Capture the cell that displays the provided text and extract its [X, Y] central coordinate. 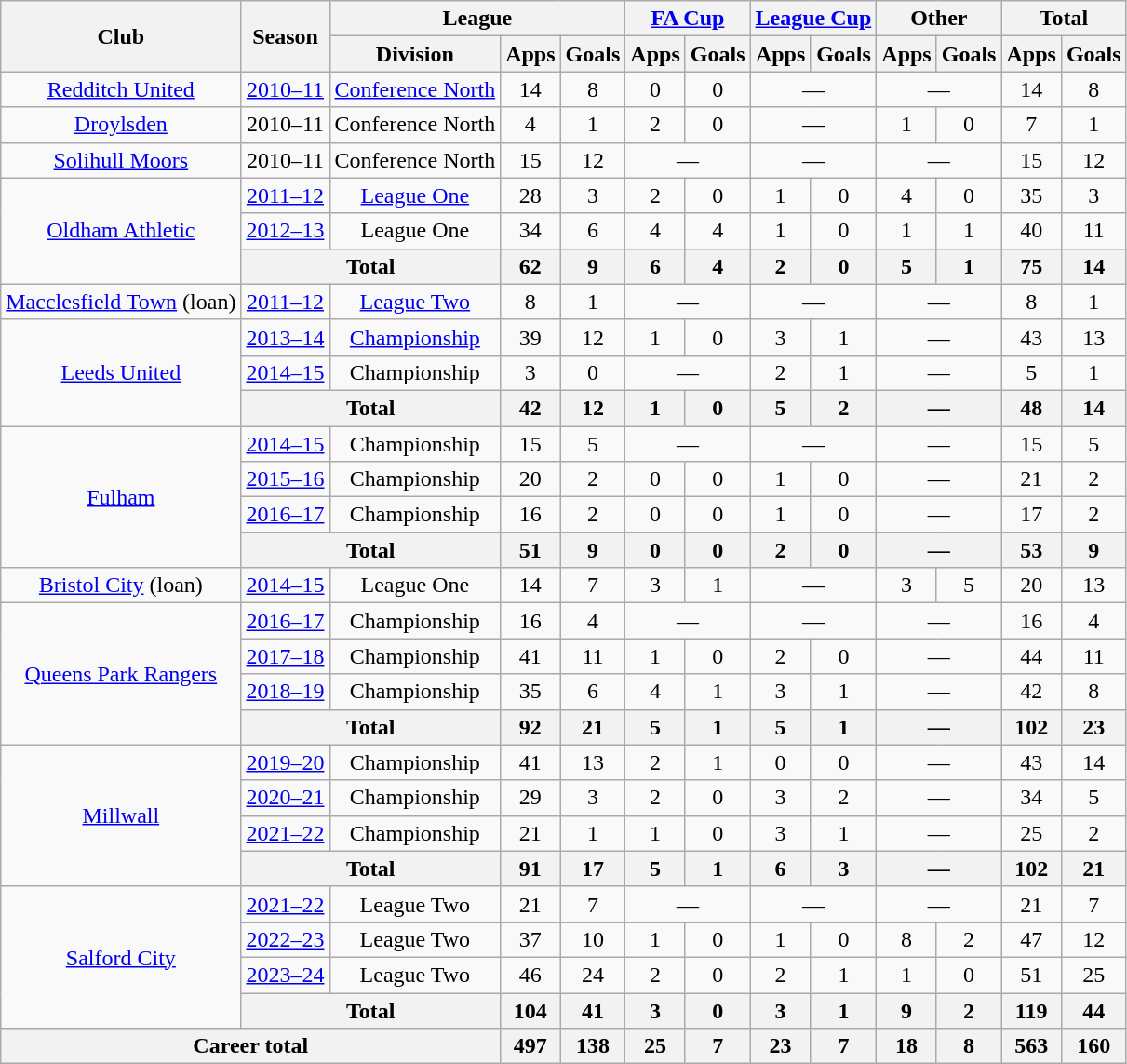
Bristol City (loan) [121, 586]
FA Cup [688, 19]
75 [1031, 266]
2012–13 [285, 231]
Millwall [121, 815]
18 [906, 1046]
Other [939, 19]
Droylsden [121, 125]
39 [530, 337]
Salford City [121, 957]
138 [593, 1046]
2018–19 [285, 692]
91 [530, 869]
2017–18 [285, 656]
48 [1031, 408]
497 [530, 1046]
92 [530, 727]
Fulham [121, 497]
29 [530, 798]
Club [121, 36]
League [477, 19]
2013–14 [285, 337]
160 [1093, 1046]
Redditch United [121, 89]
Division [415, 54]
League Cup [813, 19]
2015–16 [285, 479]
Oldham Athletic [121, 231]
40 [1031, 231]
53 [1031, 550]
62 [530, 266]
563 [1031, 1046]
119 [1031, 1010]
104 [530, 1010]
24 [593, 975]
2019–20 [285, 762]
2022–23 [285, 939]
37 [530, 939]
2023–24 [285, 975]
Queens Park Rangers [121, 674]
2020–21 [285, 798]
Solihull Moors [121, 160]
Leeds United [121, 372]
10 [593, 939]
47 [1031, 939]
28 [530, 195]
46 [530, 975]
Season [285, 36]
Career total [251, 1046]
Macclesfield Town (loan) [121, 302]
